For the text-containing cell, return its midpoint in [x, y] coordinate format. 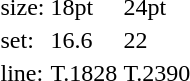
16.6 [84, 40]
